Output the [X, Y] coordinate of the center of the cell containing the given text.  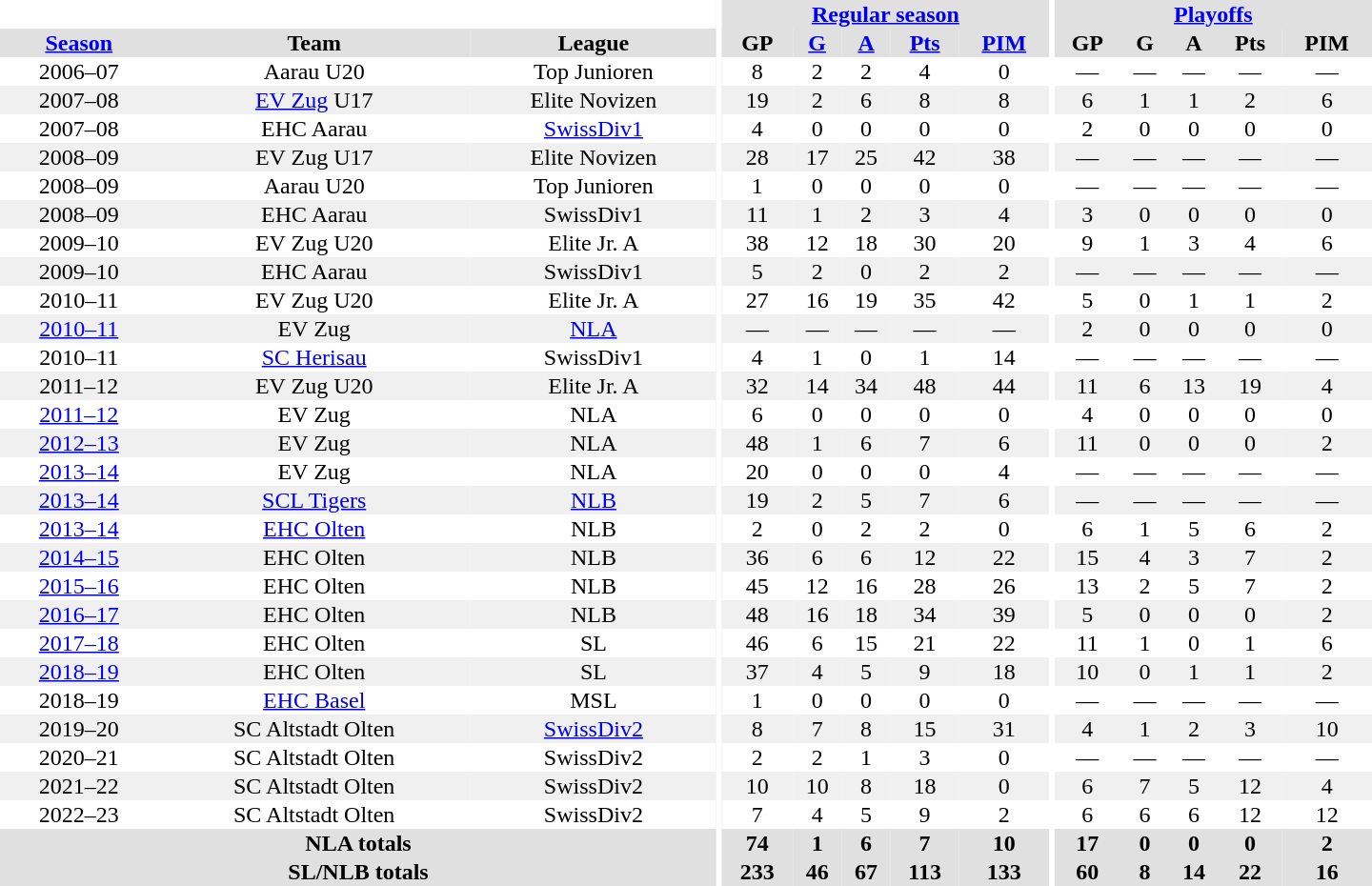
30 [925, 243]
25 [865, 157]
21 [925, 643]
2016–17 [79, 614]
League [594, 43]
2012–13 [79, 443]
44 [1004, 386]
60 [1088, 872]
2021–22 [79, 786]
35 [925, 300]
NLA totals [358, 843]
Regular season [886, 14]
Team [314, 43]
2019–20 [79, 729]
2020–21 [79, 757]
31 [1004, 729]
26 [1004, 586]
113 [925, 872]
32 [757, 386]
2022–23 [79, 815]
2014–15 [79, 557]
45 [757, 586]
67 [865, 872]
MSL [594, 700]
EHC Basel [314, 700]
37 [757, 672]
Playoffs [1214, 14]
2015–16 [79, 586]
2017–18 [79, 643]
27 [757, 300]
SL/NLB totals [358, 872]
36 [757, 557]
SCL Tigers [314, 500]
2006–07 [79, 71]
233 [757, 872]
133 [1004, 872]
Season [79, 43]
39 [1004, 614]
74 [757, 843]
SC Herisau [314, 357]
